Locate the cell with the specified text and output its (X, Y) center coordinate. 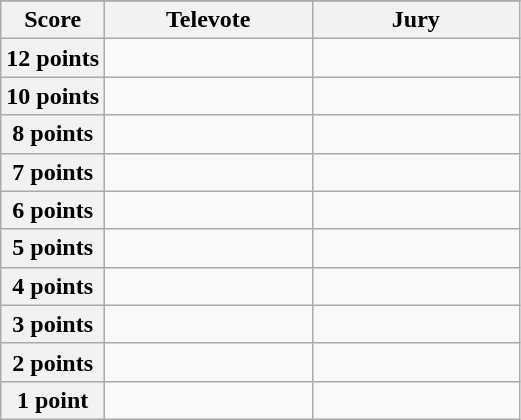
6 points (53, 210)
Televote (209, 20)
5 points (53, 248)
Score (53, 20)
12 points (53, 58)
10 points (53, 96)
1 point (53, 400)
8 points (53, 134)
Jury (416, 20)
7 points (53, 172)
4 points (53, 286)
2 points (53, 362)
3 points (53, 324)
